Return [x, y] of the center of cell containing provided text 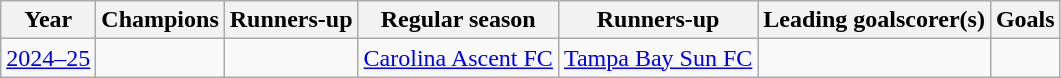
Carolina Ascent FC [458, 58]
Year [48, 20]
Goals [1025, 20]
Tampa Bay Sun FC [658, 58]
Champions [160, 20]
2024–25 [48, 58]
Leading goalscorer(s) [874, 20]
Regular season [458, 20]
